Pinpoint the cell where the given text exists, returning its (X, Y) midpoint coordinate. 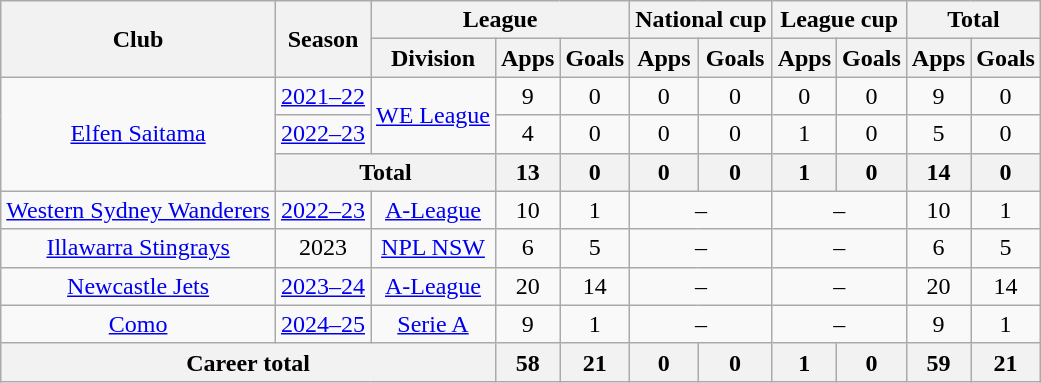
Como (138, 324)
National cup (701, 20)
Serie A (432, 324)
Elfen Saitama (138, 134)
2023 (322, 248)
2024–25 (322, 324)
58 (527, 362)
League (500, 20)
Club (138, 39)
Career total (248, 362)
13 (527, 172)
2023–24 (322, 286)
59 (938, 362)
League cup (839, 20)
WE League (432, 115)
Season (322, 39)
Division (432, 58)
Illawarra Stingrays (138, 248)
Western Sydney Wanderers (138, 210)
4 (527, 134)
2021–22 (322, 96)
Newcastle Jets (138, 286)
NPL NSW (432, 248)
